Pinpoint the cell where the given text exists, returning its [X, Y] midpoint coordinate. 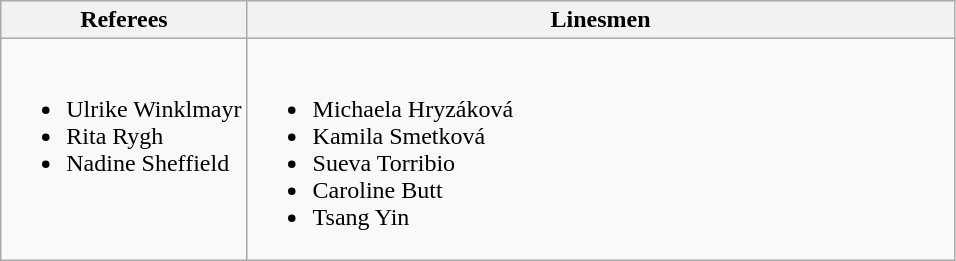
Referees [124, 20]
Ulrike Winklmayr Rita Rygh Nadine Sheffield [124, 150]
Michaela Hryzáková Kamila Smetková Sueva Torribio Caroline Butt Tsang Yin [600, 150]
Linesmen [600, 20]
